Extract the [X, Y] coordinate from the center of the cell holding the provided text.  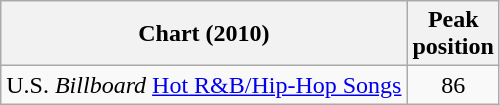
86 [453, 85]
Chart (2010) [204, 34]
Peak position [453, 34]
U.S. Billboard Hot R&B/Hip-Hop Songs [204, 85]
